For the text-containing cell, return its midpoint in (x, y) coordinate format. 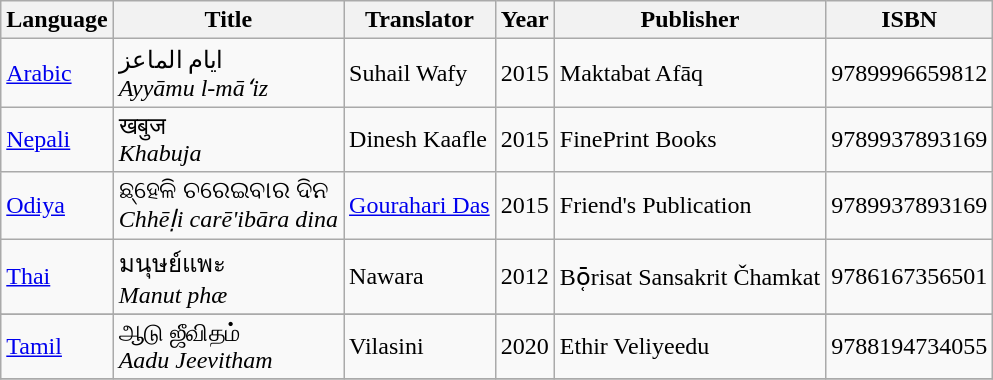
9789996659812 (910, 73)
Nepali (57, 140)
Translator (420, 20)
Gourahari Das (420, 206)
2020 (524, 346)
खबुज Khabuja (228, 140)
Friend's Publication (690, 206)
มนุษย์แพะ Manut phæ (228, 276)
FinePrint Books (690, 140)
Thai (57, 276)
Year (524, 20)
2012 (524, 276)
ଛ୍ହେଳି ଚରେଇବାର ଦିନ Chhēḷi carē'ibāra dina (228, 206)
Dinesh Kaafle (420, 140)
Arabic (57, 73)
Bō̜risat Sansakrit Čhamkat (690, 276)
ISBN (910, 20)
Title (228, 20)
Suhail Wafy (420, 73)
9786167356501 (910, 276)
Vilasini (420, 346)
Odiya (57, 206)
Ethir Veliyeedu (690, 346)
ايام الماعز Ayyāmu l-māʻiz (228, 73)
Nawara (420, 276)
9788194734055 (910, 346)
Tamil (57, 346)
Publisher (690, 20)
Maktabat Afāq (690, 73)
ஆடு ஜீவிதம் Aadu Jeevitham (228, 346)
Language (57, 20)
